Pinpoint the cell where the given text exists, returning its (X, Y) midpoint coordinate. 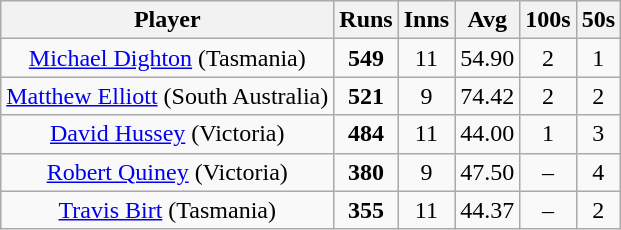
549 (366, 58)
Player (168, 20)
44.00 (488, 134)
3 (598, 134)
Runs (366, 20)
54.90 (488, 58)
100s (548, 20)
50s (598, 20)
Avg (488, 20)
Robert Quiney (Victoria) (168, 172)
484 (366, 134)
David Hussey (Victoria) (168, 134)
4 (598, 172)
380 (366, 172)
Travis Birt (Tasmania) (168, 210)
47.50 (488, 172)
355 (366, 210)
521 (366, 96)
44.37 (488, 210)
Michael Dighton (Tasmania) (168, 58)
74.42 (488, 96)
Matthew Elliott (South Australia) (168, 96)
Inns (426, 20)
